Search for the cell housing the specified text and yield its (X, Y) center coordinate. 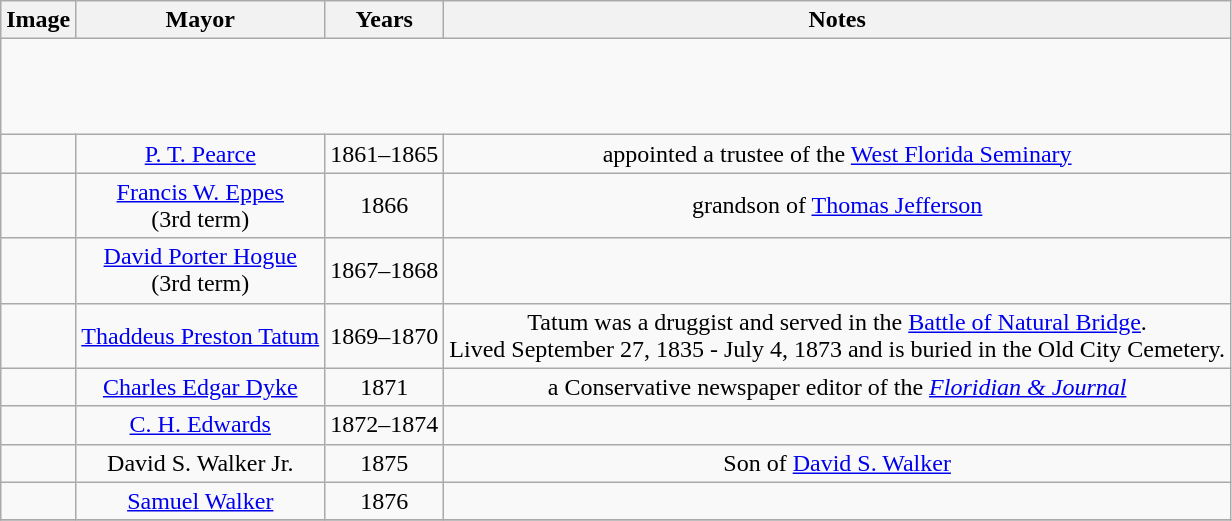
grandson of Thomas Jefferson (838, 206)
David Porter Hogue (3rd term) (200, 270)
1869–1870 (384, 336)
1871 (384, 387)
a Conservative newspaper editor of the Floridian & Journal (838, 387)
Image (38, 20)
Charles Edgar Dyke (200, 387)
Francis W. Eppes (3rd term) (200, 206)
1866 (384, 206)
Thaddeus Preston Tatum (200, 336)
Mayor (200, 20)
P. T. Pearce (200, 154)
1861–1865 (384, 154)
1867–1868 (384, 270)
1872–1874 (384, 425)
1875 (384, 463)
1876 (384, 501)
Son of David S. Walker (838, 463)
Tatum was a druggist and served in the Battle of Natural Bridge. Lived September 27, 1835 - July 4, 1873 and is buried in the Old City Cemetery. (838, 336)
Years (384, 20)
C. H. Edwards (200, 425)
David S. Walker Jr. (200, 463)
Samuel Walker (200, 501)
Notes (838, 20)
appointed a trustee of the West Florida Seminary (838, 154)
